Identify which cell holds the provided text, then report its [x, y] central coordinate. 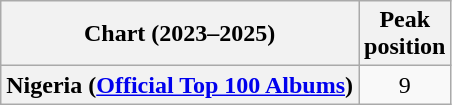
Chart (2023–2025) [180, 34]
Nigeria (Official Top 100 Albums) [180, 85]
9 [405, 85]
Peakposition [405, 34]
